Find where the given text appears and provide that cell's center as (X, Y) coordinate. 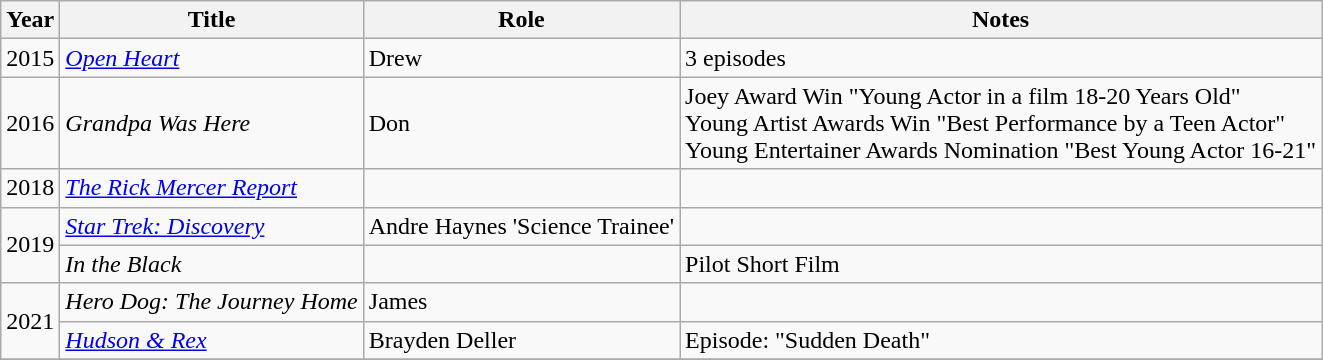
Title (212, 20)
Brayden Deller (521, 340)
In the Black (212, 264)
Role (521, 20)
Don (521, 123)
Pilot Short Film (1001, 264)
Notes (1001, 20)
Episode: "Sudden Death" (1001, 340)
2019 (30, 245)
Andre Haynes 'Science Trainee' (521, 226)
James (521, 302)
Hudson & Rex (212, 340)
Drew (521, 58)
Grandpa Was Here (212, 123)
2016 (30, 123)
Star Trek: Discovery (212, 226)
2021 (30, 321)
2015 (30, 58)
2018 (30, 188)
The Rick Mercer Report (212, 188)
Hero Dog: The Journey Home (212, 302)
Open Heart (212, 58)
3 episodes (1001, 58)
Year (30, 20)
